For the text-containing cell, return its midpoint in [X, Y] coordinate format. 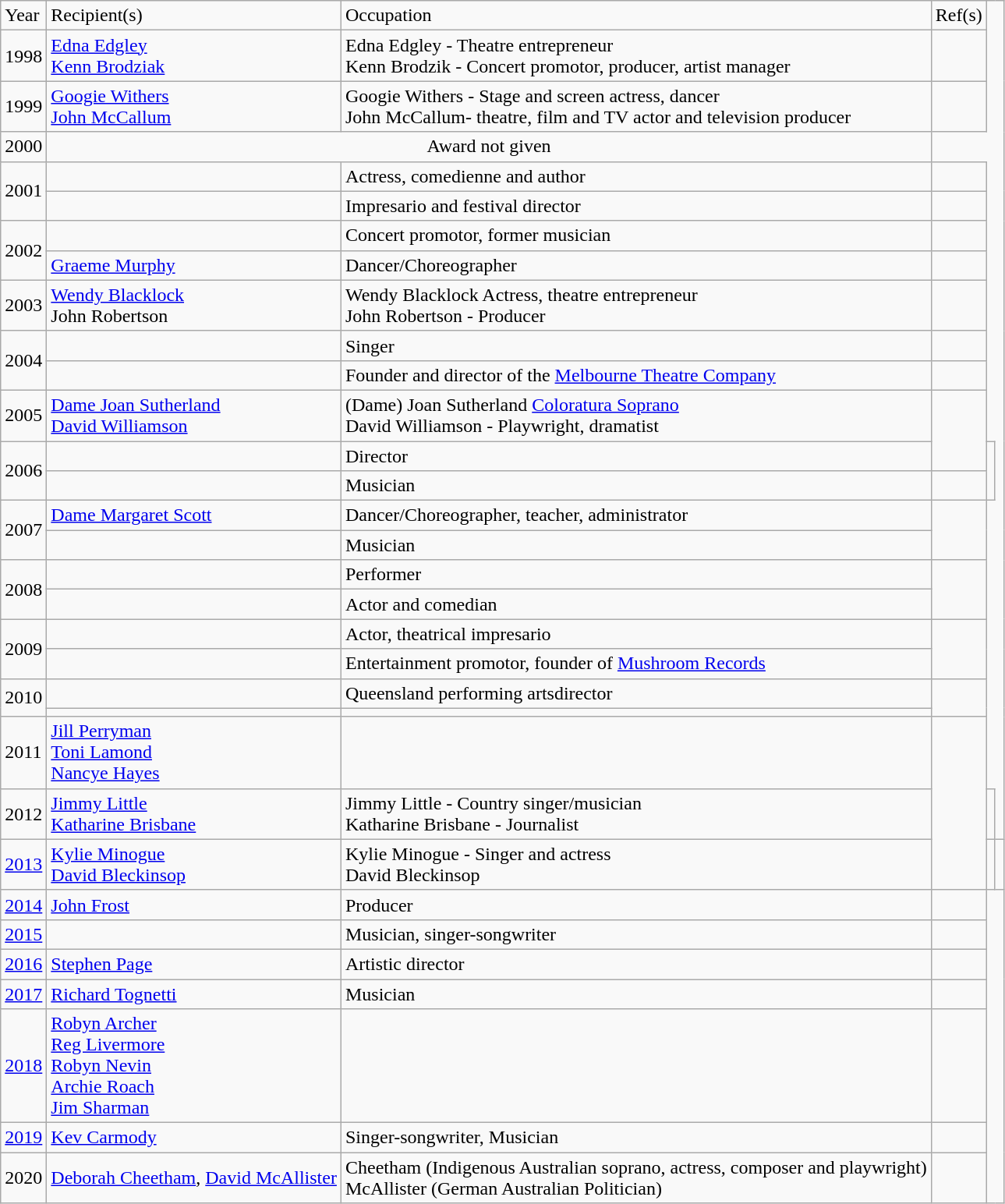
Kylie Minogue - Singer and actressDavid Bleckinsop [636, 864]
2013 [23, 864]
John Frost [194, 905]
Singer [636, 345]
Performer [636, 575]
2005 [23, 415]
Jill PerrymanToni LamondNancye Hayes [194, 752]
2015 [23, 934]
Impresario and festival director [636, 206]
2014 [23, 905]
Actor, theatrical impresario [636, 634]
Musician, singer-songwriter [636, 934]
2012 [23, 814]
Deborah Cheetham, David McAllister [194, 1177]
Concert promotor, former musician [636, 235]
2003 [23, 306]
Year [23, 16]
2004 [23, 360]
Edna EdgleyKenn Brodziak [194, 56]
2016 [23, 964]
2019 [23, 1138]
2007 [23, 530]
Actor and comedian [636, 604]
Occupation [636, 16]
Jimmy LittleKatharine Brisbane [194, 814]
2010 [23, 697]
Graeme Murphy [194, 265]
2018 [23, 1066]
Recipient(s) [194, 16]
2002 [23, 250]
Cheetham (Indigenous Australian soprano, actress, composer and playwright)McAllister (German Australian Politician) [636, 1177]
Singer-songwriter, Musician [636, 1138]
2020 [23, 1177]
Kev Carmody [194, 1138]
2009 [23, 649]
(Dame) Joan Sutherland Coloratura SopranoDavid Williamson - Playwright, dramatist [636, 415]
Jimmy Little - Country singer/musicianKatharine Brisbane - Journalist [636, 814]
Stephen Page [194, 964]
2006 [23, 471]
Founder and director of the Melbourne Theatre Company [636, 375]
Actress, comedienne and author [636, 176]
2008 [23, 590]
Artistic director [636, 964]
1999 [23, 106]
Googie Withers - Stage and screen actress, dancerJohn McCallum- theatre, film and TV actor and television producer [636, 106]
Entertainment promotor, founder of Mushroom Records [636, 664]
Richard Tognetti [194, 994]
Ref(s) [959, 16]
2000 [23, 147]
1998 [23, 56]
2011 [23, 752]
Dancer/Choreographer [636, 265]
Award not given [489, 147]
Robyn ArcherReg LivermoreRobyn NevinArchie RoachJim Sharman [194, 1066]
Director [636, 456]
Dame Joan SutherlandDavid Williamson [194, 415]
Dame Margaret Scott [194, 515]
2001 [23, 191]
Googie WithersJohn McCallum [194, 106]
Producer [636, 905]
Edna Edgley - Theatre entrepreneurKenn Brodzik - Concert promotor, producer, artist manager [636, 56]
2017 [23, 994]
Dancer/Choreographer, teacher, administrator [636, 515]
Queensland performing artsdirector [636, 693]
Kylie MinogueDavid Bleckinsop [194, 864]
Wendy BlacklockJohn Robertson [194, 306]
Wendy Blacklock Actress, theatre entrepreneurJohn Robertson - Producer [636, 306]
